Determine the [x, y] coordinate at the center of the cell enclosing the given text.  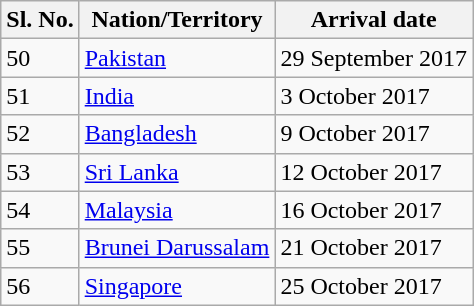
50 [40, 58]
29 September 2017 [374, 58]
Sri Lanka [177, 172]
25 October 2017 [374, 286]
55 [40, 248]
51 [40, 96]
Bangladesh [177, 134]
21 October 2017 [374, 248]
India [177, 96]
12 October 2017 [374, 172]
54 [40, 210]
56 [40, 286]
16 October 2017 [374, 210]
Nation/Territory [177, 20]
Sl. No. [40, 20]
3 October 2017 [374, 96]
Arrival date [374, 20]
Malaysia [177, 210]
Brunei Darussalam [177, 248]
53 [40, 172]
9 October 2017 [374, 134]
52 [40, 134]
Singapore [177, 286]
Pakistan [177, 58]
